From the cell containing the given text, extract its center point as [X, Y] coordinate. 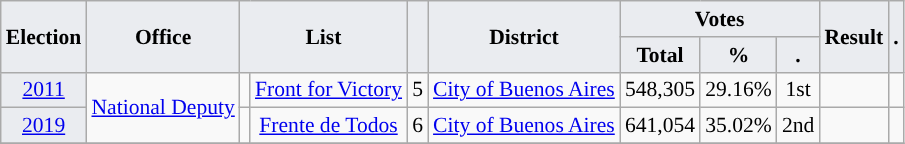
2011 [44, 90]
548,305 [660, 90]
Election [44, 36]
Front for Victory [328, 90]
Total [660, 55]
2nd [798, 126]
35.02% [738, 126]
1st [798, 90]
29.16% [738, 90]
5 [418, 90]
List [324, 36]
Frente de Todos [328, 126]
Votes [720, 19]
6 [418, 126]
Office [162, 36]
2019 [44, 126]
Result [854, 36]
District [524, 36]
% [738, 55]
National Deputy [162, 108]
641,054 [660, 126]
